For the text-containing cell, return its midpoint in (x, y) coordinate format. 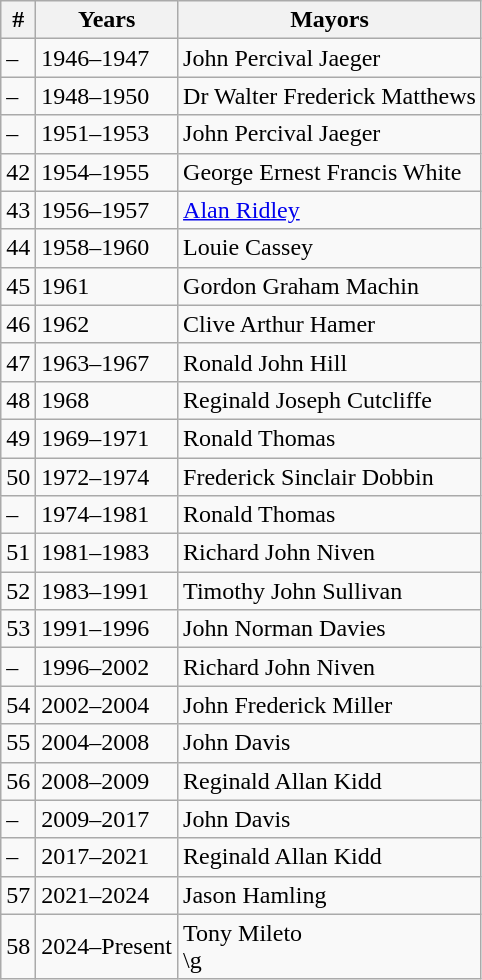
49 (18, 438)
58 (18, 946)
1951–1953 (107, 134)
1958–1960 (107, 248)
1956–1957 (107, 210)
57 (18, 895)
Louie Cassey (330, 248)
John Norman Davies (330, 629)
42 (18, 172)
1996–2002 (107, 667)
2021–2024 (107, 895)
1972–1974 (107, 477)
2004–2008 (107, 743)
1974–1981 (107, 515)
43 (18, 210)
Dr Walter Frederick Matthews (330, 96)
45 (18, 286)
Mayors (330, 20)
Gordon Graham Machin (330, 286)
54 (18, 705)
1991–1996 (107, 629)
2009–2017 (107, 819)
46 (18, 324)
Clive Arthur Hamer (330, 324)
1948–1950 (107, 96)
1961 (107, 286)
Timothy John Sullivan (330, 591)
George Ernest Francis White (330, 172)
Tony Mileto\g (330, 946)
Ronald John Hill (330, 362)
50 (18, 477)
Alan Ridley (330, 210)
John Frederick Miller (330, 705)
Reginald Joseph Cutcliffe (330, 400)
1946–1947 (107, 58)
56 (18, 781)
2024–Present (107, 946)
1954–1955 (107, 172)
48 (18, 400)
1969–1971 (107, 438)
# (18, 20)
47 (18, 362)
2017–2021 (107, 857)
2002–2004 (107, 705)
2008–2009 (107, 781)
1983–1991 (107, 591)
Years (107, 20)
51 (18, 553)
Jason Hamling (330, 895)
1962 (107, 324)
44 (18, 248)
1981–1983 (107, 553)
Frederick Sinclair Dobbin (330, 477)
52 (18, 591)
1968 (107, 400)
1963–1967 (107, 362)
53 (18, 629)
55 (18, 743)
